Capture the cell that displays the provided text and extract its [x, y] central coordinate. 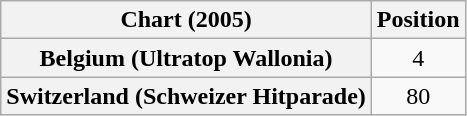
80 [418, 96]
Switzerland (Schweizer Hitparade) [186, 96]
Chart (2005) [186, 20]
Belgium (Ultratop Wallonia) [186, 58]
4 [418, 58]
Position [418, 20]
